Locate the cell with the specified text and output its [X, Y] center coordinate. 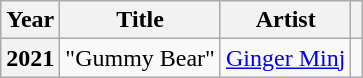
Year [30, 20]
Artist [285, 20]
Ginger Minj [285, 58]
2021 [30, 58]
Title [140, 20]
"Gummy Bear" [140, 58]
